Scan for the cell matching the given text and deliver its (X, Y) coordinate at center. 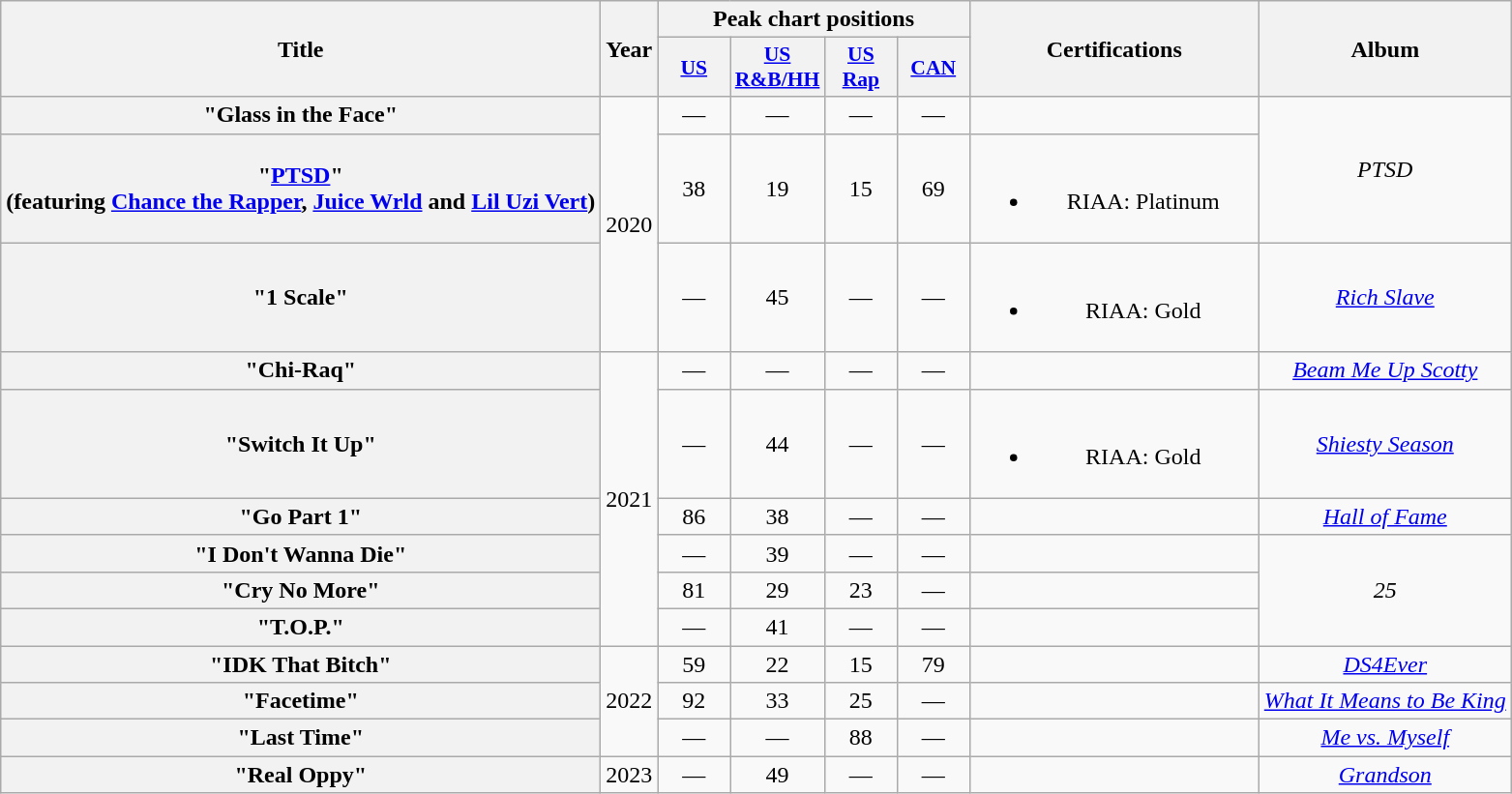
81 (695, 590)
Year (629, 48)
RIAA: Platinum (1114, 188)
Shiesty Season (1385, 443)
CAN (933, 68)
45 (778, 298)
2020 (629, 224)
2023 (629, 775)
"Chi-Raq" (301, 370)
"IDK That Bitch" (301, 664)
US (695, 68)
DS4Ever (1385, 664)
USRap (861, 68)
Grandson (1385, 775)
"Go Part 1" (301, 516)
"PTSD"(featuring Chance the Rapper, Juice Wrld and Lil Uzi Vert) (301, 188)
Me vs. Myself (1385, 738)
"1 Scale" (301, 298)
"Last Time" (301, 738)
88 (861, 738)
23 (861, 590)
29 (778, 590)
Peak chart positions (814, 19)
33 (778, 701)
2022 (629, 701)
Album (1385, 48)
92 (695, 701)
"T.O.P." (301, 627)
Beam Me Up Scotty (1385, 370)
22 (778, 664)
USR&B/HH (778, 68)
79 (933, 664)
86 (695, 516)
41 (778, 627)
2021 (629, 499)
Title (301, 48)
19 (778, 188)
44 (778, 443)
Rich Slave (1385, 298)
69 (933, 188)
Certifications (1114, 48)
"Real Oppy" (301, 775)
"Cry No More" (301, 590)
"Glass in the Face" (301, 115)
59 (695, 664)
"I Don't Wanna Die" (301, 553)
What It Means to Be King (1385, 701)
49 (778, 775)
39 (778, 553)
PTSD (1385, 170)
Hall of Fame (1385, 516)
"Switch It Up" (301, 443)
"Facetime" (301, 701)
